Return the [X, Y] coordinate for the center point of the cell that contains the specified text.  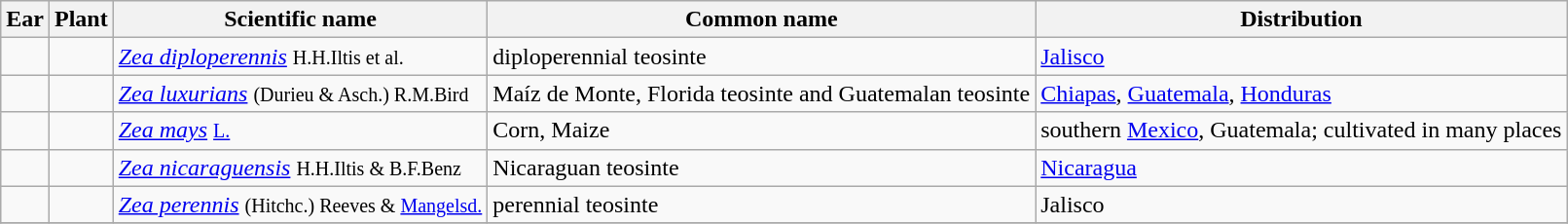
Maíz de Monte, Florida teosinte and Guatemalan teosinte [761, 93]
Zea nicaraguensis H.H.Iltis & B.F.Benz [300, 168]
Zea perennis (Hitchc.) Reeves & Mangelsd. [300, 205]
Zea diploperennis H.H.Iltis et al. [300, 56]
Corn, Maize [761, 131]
Zea mays L. [300, 131]
southern Mexico, Guatemala; cultivated in many places [1301, 131]
Distribution [1301, 19]
Scientific name [300, 19]
Nicaraguan teosinte [761, 168]
Nicaragua [1301, 168]
Chiapas, Guatemala, Honduras [1301, 93]
Common name [761, 19]
Ear [25, 19]
Zea luxurians (Durieu & Asch.) R.M.Bird [300, 93]
Plant [81, 19]
diploperennial teosinte [761, 56]
perennial teosinte [761, 205]
